Return the [X, Y] coordinate for the center point of the cell that contains the specified text.  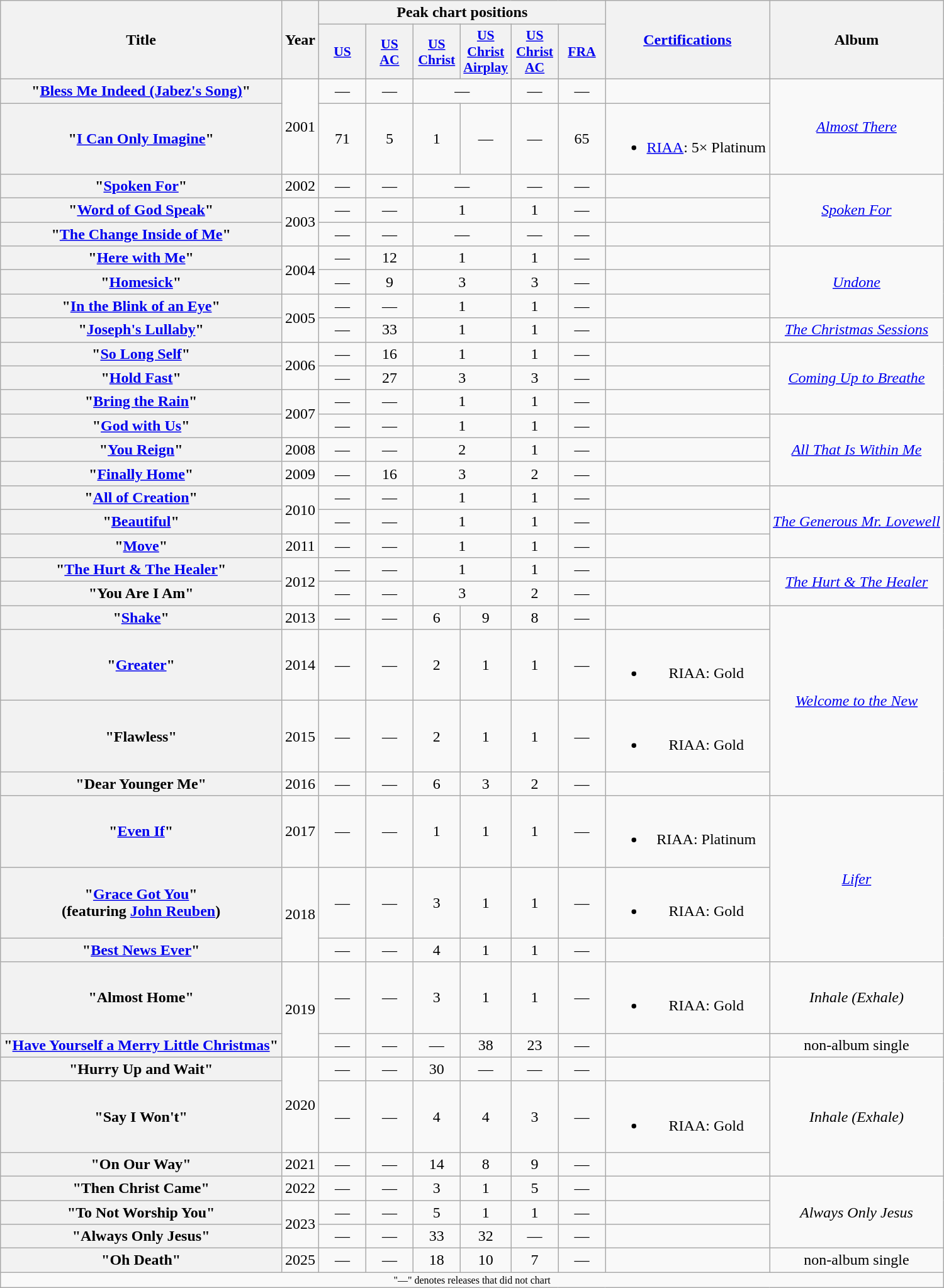
"Have Yourself a Merry Little Christmas" [141, 1045]
The Generous Mr. Lovewell [857, 521]
2022 [300, 1188]
65 [582, 138]
"Spoken For" [141, 186]
"Even If" [141, 831]
"Say I Won't" [141, 1117]
USChrist [437, 52]
71 [342, 138]
2015 [300, 737]
2011 [300, 546]
Certifications [687, 40]
"Word of God Speak" [141, 210]
Spoken For [857, 210]
"Shake" [141, 618]
2005 [300, 318]
18 [437, 1260]
"You Are I Am" [141, 594]
2014 [300, 665]
"Homesick" [141, 282]
"Hurry Up and Wait" [141, 1069]
"I Can Only Imagine" [141, 138]
"Bless Me Indeed (Jabez's Song)" [141, 91]
2021 [300, 1164]
30 [437, 1069]
27 [389, 378]
7 [535, 1260]
2016 [300, 784]
"God with Us" [141, 426]
Album [857, 40]
2025 [300, 1260]
"Hold Fast" [141, 378]
"Flawless" [141, 737]
2006 [300, 366]
Always Only Jesus [857, 1212]
"Then Christ Came" [141, 1188]
Year [300, 40]
Welcome to the New [857, 701]
"Always Only Jesus" [141, 1236]
"In the Blink of an Eye" [141, 306]
"On Our Way" [141, 1164]
RIAA: Platinum [687, 831]
Undone [857, 282]
The Christmas Sessions [857, 330]
"So Long Self" [141, 354]
RIAA: 5× Platinum [687, 138]
32 [486, 1236]
14 [437, 1164]
Almost There [857, 126]
2019 [300, 1010]
"Dear Younger Me" [141, 784]
"You Reign" [141, 449]
"Almost Home" [141, 997]
2009 [300, 473]
"The Hurt & The Healer" [141, 570]
"Grace Got You"(featuring John Reuben) [141, 903]
USChristAC [535, 52]
10 [486, 1260]
2007 [300, 414]
"Finally Home" [141, 473]
2008 [300, 449]
"Joseph's Lullaby" [141, 330]
Coming Up to Breathe [857, 378]
FRA [582, 52]
2004 [300, 270]
2017 [300, 831]
"Best News Ever" [141, 950]
38 [486, 1045]
2002 [300, 186]
"Beautiful" [141, 521]
"—" denotes releases that did not chart [472, 1280]
"The Change Inside of Me" [141, 234]
2013 [300, 618]
2018 [300, 914]
"Greater" [141, 665]
2010 [300, 509]
USChristAirplay [486, 52]
23 [535, 1045]
US [342, 52]
"Move" [141, 546]
"Here with Me" [141, 258]
"To Not Worship You" [141, 1212]
2003 [300, 222]
"Bring the Rain" [141, 402]
2012 [300, 582]
Title [141, 40]
"All of Creation" [141, 497]
USAC [389, 52]
2020 [300, 1104]
2023 [300, 1224]
"Oh Death" [141, 1260]
The Hurt & The Healer [857, 582]
All That Is Within Me [857, 449]
2001 [300, 126]
Peak chart positions [462, 13]
12 [389, 258]
Lifer [857, 879]
